Capture the cell that displays the provided text and extract its (X, Y) central coordinate. 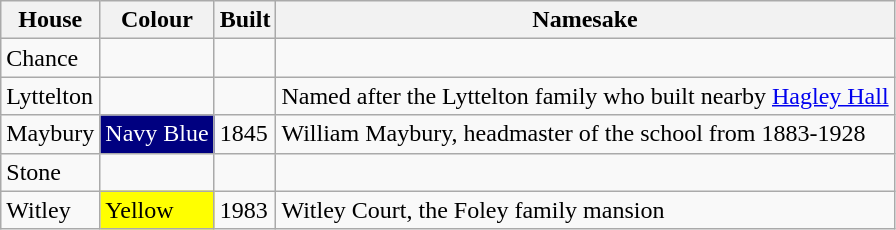
William Maybury, headmaster of the school from 1883-1928 (585, 134)
Colour (157, 20)
Chance (50, 58)
1845 (245, 134)
Navy Blue (157, 134)
Lyttelton (50, 96)
House (50, 20)
Built (245, 20)
Maybury (50, 134)
Yellow (157, 210)
1983 (245, 210)
Named after the Lyttelton family who built nearby Hagley Hall (585, 96)
Namesake (585, 20)
Stone (50, 172)
Witley (50, 210)
Witley Court, the Foley family mansion (585, 210)
